Return (X, Y) of the center of cell containing provided text 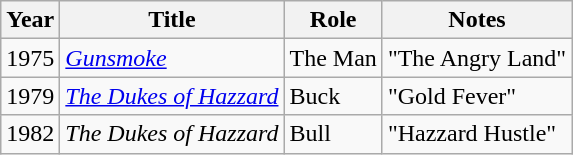
"Gold Fever" (476, 96)
"Hazzard Hustle" (476, 134)
Title (172, 20)
The Man (333, 58)
Role (333, 20)
"The Angry Land" (476, 58)
Buck (333, 96)
Gunsmoke (172, 58)
1982 (30, 134)
Year (30, 20)
Notes (476, 20)
Bull (333, 134)
1979 (30, 96)
1975 (30, 58)
